Find where the given text appears and provide that cell's center as (X, Y) coordinate. 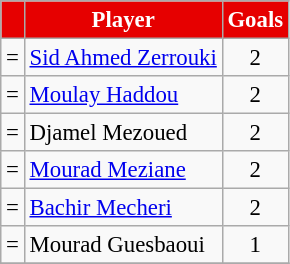
Mourad Guesbaoui (123, 245)
Mourad Meziane (123, 170)
Djamel Mezoued (123, 133)
Sid Ahmed Zerrouki (123, 58)
Player (123, 20)
Moulay Haddou (123, 95)
Goals (255, 20)
Bachir Mecheri (123, 208)
1 (255, 245)
